Extract the [X, Y] coordinate from the center of the cell holding the provided text.  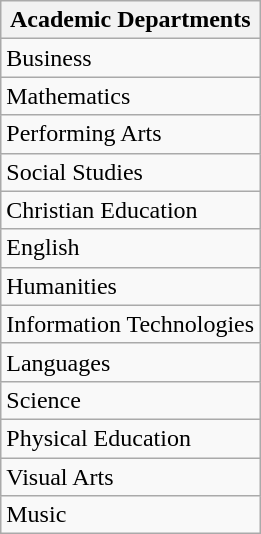
Languages [130, 362]
Music [130, 515]
Humanities [130, 286]
Information Technologies [130, 324]
Christian Education [130, 210]
Social Studies [130, 172]
Mathematics [130, 96]
English [130, 248]
Performing Arts [130, 134]
Business [130, 58]
Science [130, 400]
Academic Departments [130, 20]
Physical Education [130, 438]
Visual Arts [130, 477]
